Search for the cell housing the specified text and yield its (x, y) center coordinate. 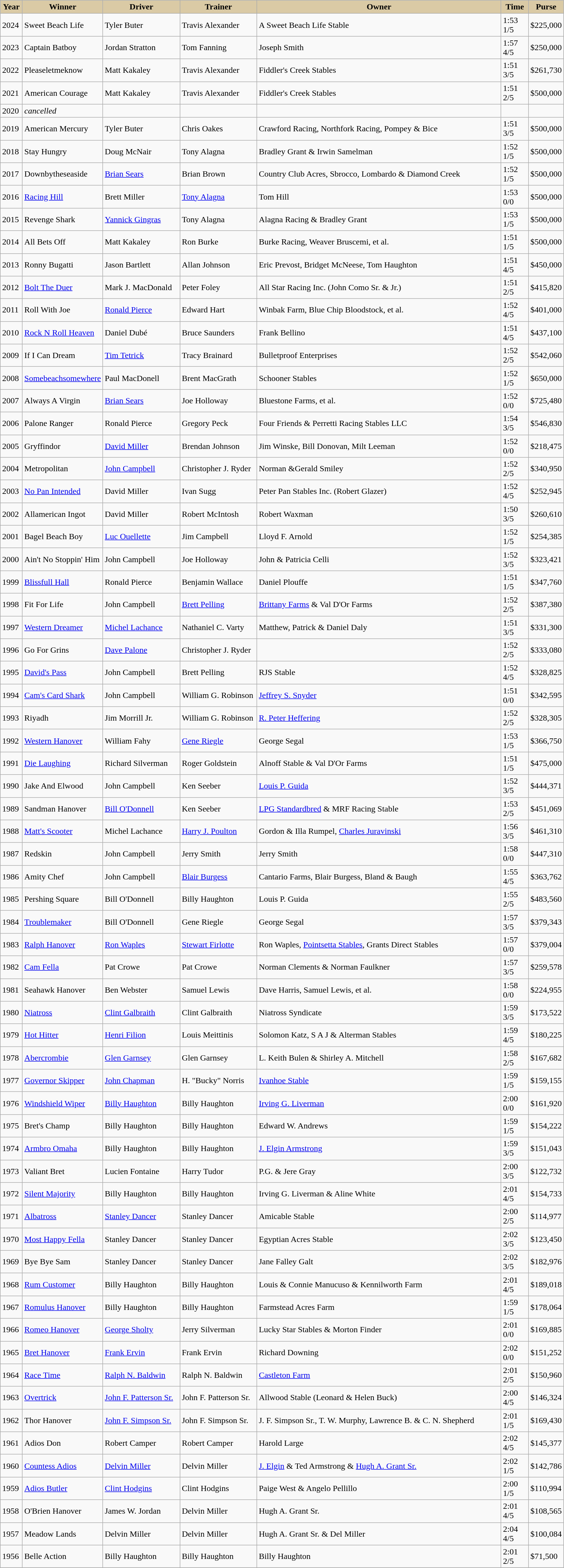
$542,060 (546, 355)
1977 (11, 1080)
$451,069 (546, 809)
1964 (11, 1375)
$260,610 (546, 514)
1985 (11, 899)
Frank Bellino (379, 333)
Driver (141, 7)
Eric Prevost, Bridget McNeese, Tom Haughton (379, 265)
$254,385 (546, 536)
$159,155 (546, 1080)
$150,960 (546, 1375)
Harry Tudor (218, 1171)
$328,825 (546, 673)
1968 (11, 1284)
2015 (11, 219)
1990 (11, 786)
2:01 1/5 (515, 1420)
Stewart Firlotte (218, 945)
Jim Morrill Jr. (141, 718)
Die Laughing (63, 763)
1:50 3/5 (515, 514)
Allan Johnson (218, 265)
Henri Filion (141, 1035)
Paige West & Angelo Pellillo (379, 1489)
Meadow Lands (63, 1534)
All Bets Off (63, 242)
Tom Fanning (218, 47)
Bruce Saunders (218, 333)
$189,018 (546, 1284)
Silent Majority (63, 1194)
$154,222 (546, 1126)
Harold Large (379, 1443)
$110,994 (546, 1489)
Yannick Gingras (141, 219)
1:53 2/5 (515, 809)
2:01 0/0 (515, 1330)
Governor Skipper (63, 1080)
Valiant Bret (63, 1171)
1999 (11, 582)
Romulus Hanover (63, 1307)
Redskin (63, 854)
Pershing Square (63, 899)
No Pan Intended (63, 491)
$331,300 (546, 627)
Brent MacGrath (218, 378)
Brittany Farms & Val D'Or Farms (379, 605)
Norman &Gerald Smiley (379, 469)
Mark J. MacDonald (141, 288)
Jake And Elwood (63, 786)
Romeo Hanover (63, 1330)
$146,324 (546, 1398)
1982 (11, 967)
cancelled (63, 111)
$178,064 (546, 1307)
1:53 0/0 (515, 196)
J. F. Simpson Sr., T. W. Murphy, Lawrence B. & C. N. Shepherd (379, 1420)
Adios Don (63, 1443)
$259,578 (546, 967)
$401,000 (546, 310)
Roll With Joe (63, 310)
1967 (11, 1307)
2019 (11, 129)
2:02 1/5 (515, 1466)
Rum Customer (63, 1284)
Chris Oakes (218, 129)
1966 (11, 1330)
Paul MacDonell (141, 378)
Always A Virgin (63, 401)
Captain Batboy (63, 47)
1995 (11, 673)
Jerry Silverman (218, 1330)
1:55 2/5 (515, 899)
$114,977 (546, 1216)
Lucien Fontaine (141, 1171)
$447,310 (546, 854)
Jeffrey S. Snyder (379, 695)
Year (11, 7)
2012 (11, 288)
LPG Standardbred & MRF Racing Stable (379, 809)
Bret's Champ (63, 1126)
$169,430 (546, 1420)
Armbro Omaha (63, 1149)
Hugh A. Grant Sr. (379, 1511)
1959 (11, 1489)
Lucky Star Stables & Morton Finder (379, 1330)
$122,732 (546, 1171)
Egyptian Acres Stable (379, 1239)
1973 (11, 1171)
Bluestone Farms, et al. (379, 401)
2006 (11, 424)
Ron Waples (141, 945)
1:55 4/5 (515, 876)
Thor Hanover (63, 1420)
Ralph Hanover (63, 945)
1979 (11, 1035)
Solomon Katz, S A J & Alterman Stables (379, 1035)
2007 (11, 401)
Ain't No Stoppin' Him (63, 559)
Niatross (63, 1013)
1991 (11, 763)
$151,043 (546, 1149)
Sweet Beach Life (63, 25)
1965 (11, 1352)
Edward W. Andrews (379, 1126)
Alnoff Stable & Val D'Or Farms (379, 763)
Tim Tetrick (141, 355)
Racing Hill (63, 196)
2003 (11, 491)
Bulletproof Enterprises (379, 355)
2024 (11, 25)
$650,000 (546, 378)
1963 (11, 1398)
Farmstead Acres Farm (379, 1307)
$415,820 (546, 288)
David's Pass (63, 673)
2:04 4/5 (515, 1534)
Nathaniel C. Varty (218, 627)
R. Peter Heffering (379, 718)
Troublemaker (63, 922)
1976 (11, 1103)
Harry J. Poulton (218, 831)
Castleton Farm (379, 1375)
Samuel Lewis (218, 990)
Pleaseletmeknow (63, 70)
Rock N Roll Heaven (63, 333)
Cam Fella (63, 967)
Blissfull Hall (63, 582)
Adios Butler (63, 1489)
Schooner Stables (379, 378)
2:00 2/5 (515, 1216)
Winner (63, 7)
All Star Racing Inc. (John Como Sr. & Jr.) (379, 288)
Ivanhoe Stable (379, 1080)
2013 (11, 265)
1978 (11, 1058)
$342,595 (546, 695)
Amicable Stable (379, 1216)
Jason Bartlett (141, 265)
1974 (11, 1149)
$546,830 (546, 424)
2022 (11, 70)
Sandman Hanover (63, 809)
$250,000 (546, 47)
Bolt The Duer (63, 288)
2016 (11, 196)
L. Keith Bulen & Shirley A. Mitchell (379, 1058)
Gryffindor (63, 446)
$218,475 (546, 446)
2011 (11, 310)
1981 (11, 990)
Benjamin Wallace (218, 582)
2021 (11, 93)
$161,920 (546, 1103)
$461,310 (546, 831)
Revenge Shark (63, 219)
James W. Jordan (141, 1511)
Countess Adios (63, 1466)
Ron Waples, Pointsetta Stables, Grants Direct Stables (379, 945)
$151,252 (546, 1352)
Riyadh (63, 718)
1962 (11, 1420)
O'Brien Hanover (63, 1511)
1970 (11, 1239)
Overtrick (63, 1398)
1960 (11, 1466)
$379,343 (546, 922)
1971 (11, 1216)
Ivan Sugg (218, 491)
$225,000 (546, 25)
John Chapman (141, 1080)
$475,000 (546, 763)
2:00 1/5 (515, 1489)
$182,976 (546, 1262)
Owner (379, 7)
Western Hanover (63, 740)
Crawford Racing, Northfork Racing, Pompey & Bice (379, 129)
Time (515, 7)
2010 (11, 333)
1:56 3/5 (515, 831)
$180,225 (546, 1035)
2:02 0/0 (515, 1352)
1980 (11, 1013)
1986 (11, 876)
1:57 0/0 (515, 945)
2018 (11, 151)
1992 (11, 740)
Four Friends & Perretti Racing Stables LLC (379, 424)
2:00 4/5 (515, 1398)
RJS Stable (379, 673)
Albatross (63, 1216)
$328,305 (546, 718)
$444,371 (546, 786)
Ron Burke (218, 242)
American Mercury (63, 129)
Belle Action (63, 1556)
2017 (11, 174)
$224,955 (546, 990)
Peter Pan Stables Inc. (Robert Glazer) (379, 491)
$123,450 (546, 1239)
Purse (546, 7)
Go For Grins (63, 650)
Tracy Brainard (218, 355)
Palone Ranger (63, 424)
$450,000 (546, 265)
2:00 0/0 (515, 1103)
Louis & Connie Manucuso & Kennilworth Farm (379, 1284)
2020 (11, 111)
$379,004 (546, 945)
1956 (11, 1556)
Niatross Syndicate (379, 1013)
Richard Silverman (141, 763)
Dave Palone (141, 650)
$108,565 (546, 1511)
2:00 3/5 (515, 1171)
$437,100 (546, 333)
Ronny Bugatti (63, 265)
Louis Meittinis (218, 1035)
$347,760 (546, 582)
Ben Webster (141, 990)
Joseph Smith (379, 47)
American Courage (63, 93)
2001 (11, 536)
William Fahy (141, 740)
Brendan Johnson (218, 446)
2002 (11, 514)
Doug McNair (141, 151)
Irving G. Liverman (379, 1103)
1975 (11, 1126)
1997 (11, 627)
Daniel Dubé (141, 333)
Irving G. Liverman & Aline White (379, 1194)
1969 (11, 1262)
Hugh A. Grant Sr. & Del Miller (379, 1534)
$323,421 (546, 559)
Bret Hanover (63, 1352)
2005 (11, 446)
John & Patricia Celli (379, 559)
1:54 3/5 (515, 424)
$261,730 (546, 70)
Amity Chef (63, 876)
Metropolitan (63, 469)
$167,682 (546, 1058)
Lloyd F. Arnold (379, 536)
Roger Goldstein (218, 763)
Jim Winske, Bill Donovan, Milt Leeman (379, 446)
1987 (11, 854)
1:59 4/5 (515, 1035)
2:02 4/5 (515, 1443)
Seahawk Hanover (63, 990)
1:51 0/0 (515, 695)
$387,380 (546, 605)
Windshield Wiper (63, 1103)
1996 (11, 650)
J. Elgin & Ted Armstrong & Hugh A. Grant Sr. (379, 1466)
Cantario Farms, Blair Burgess, Bland & Baugh (379, 876)
2023 (11, 47)
Most Happy Fella (63, 1239)
Matt's Scooter (63, 831)
Matthew, Patrick & Daniel Daly (379, 627)
Dave Harris, Samuel Lewis, et al. (379, 990)
Norman Clements & Norman Faulkner (379, 967)
$169,885 (546, 1330)
Burke Racing, Weaver Bruscemi, et al. (379, 242)
2000 (11, 559)
Allamerican Ingot (63, 514)
Abercrombie (63, 1058)
Allwood Stable (Leonard & Helen Buck) (379, 1398)
2008 (11, 378)
Brett Miller (141, 196)
Jordan Stratton (141, 47)
Jim Campbell (218, 536)
1:57 4/5 (515, 47)
If I Can Dream (63, 355)
$483,560 (546, 899)
J. Elgin Armstrong (379, 1149)
1994 (11, 695)
$173,522 (546, 1013)
1972 (11, 1194)
Brian Brown (218, 174)
Stay Hungry (63, 151)
Bye Bye Sam (63, 1262)
Western Dreamer (63, 627)
Tom Hill (379, 196)
Somebeachsomewhere (63, 378)
2009 (11, 355)
Gregory Peck (218, 424)
H. "Bucky" Norris (218, 1080)
Daniel Plouffe (379, 582)
Hot Hitter (63, 1035)
1:58 2/5 (515, 1058)
Fit For Life (63, 605)
Trainer (218, 7)
1993 (11, 718)
$71,500 (546, 1556)
1983 (11, 945)
Bradley Grant & Irwin Samelman (379, 151)
Edward Hart (218, 310)
$333,080 (546, 650)
Robert Waxman (379, 514)
Peter Foley (218, 288)
$142,786 (546, 1466)
Alagna Racing & Bradley Grant (379, 219)
Gordon & Illa Rumpel, Charles Juravinski (379, 831)
$154,733 (546, 1194)
1988 (11, 831)
Jane Falley Galt (379, 1262)
1961 (11, 1443)
A Sweet Beach Life Stable (379, 25)
$340,950 (546, 469)
Cam's Card Shark (63, 695)
Robert McIntosh (218, 514)
$366,750 (546, 740)
2014 (11, 242)
$725,480 (546, 401)
1998 (11, 605)
$363,762 (546, 876)
Blair Burgess (218, 876)
Richard Downing (379, 1352)
Bagel Beach Boy (63, 536)
$100,084 (546, 1534)
Race Time (63, 1375)
2004 (11, 469)
Luc Ouellette (141, 536)
Winbak Farm, Blue Chip Bloodstock, et al. (379, 310)
1957 (11, 1534)
1984 (11, 922)
George Sholty (141, 1330)
Downbytheseaside (63, 174)
1958 (11, 1511)
$145,377 (546, 1443)
1989 (11, 809)
Country Club Acres, Sbrocco, Lombardo & Diamond Creek (379, 174)
$252,945 (546, 491)
P.G. & Jere Gray (379, 1171)
